Determine the [X, Y] coordinate at the center of the cell enclosing the given text.  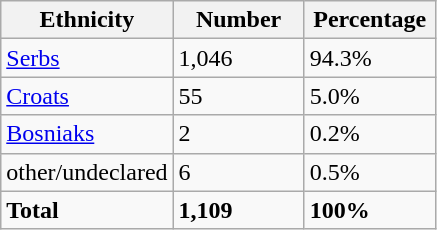
Percentage [370, 20]
2 [238, 134]
Bosniaks [87, 134]
1,109 [238, 210]
6 [238, 172]
Serbs [87, 58]
100% [370, 210]
1,046 [238, 58]
0.5% [370, 172]
5.0% [370, 96]
other/undeclared [87, 172]
Total [87, 210]
0.2% [370, 134]
94.3% [370, 58]
Croats [87, 96]
Ethnicity [87, 20]
Number [238, 20]
55 [238, 96]
